Find where the given text appears and provide that cell's center as (x, y) coordinate. 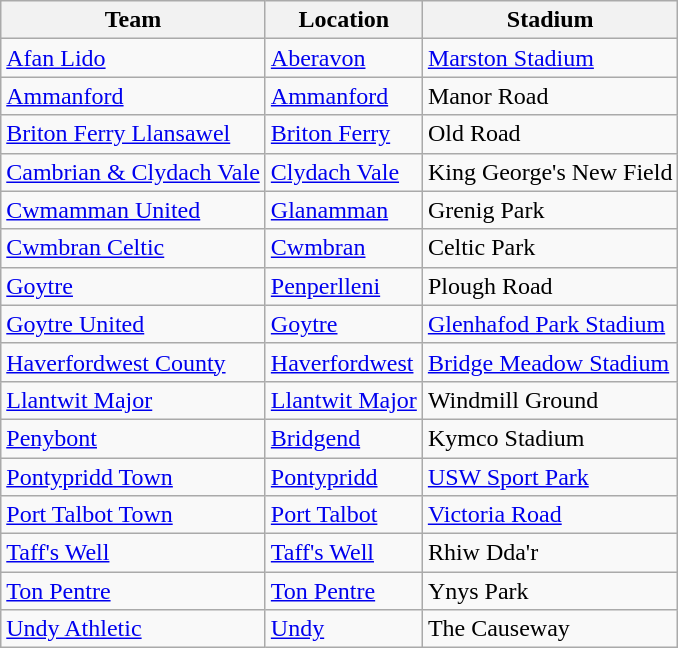
Pontypridd Town (134, 477)
Celtic Park (550, 248)
Undy (344, 629)
Penperlleni (344, 286)
Cwmamman United (134, 210)
Cambrian & Clydach Vale (134, 172)
Haverfordwest (344, 362)
Ynys Park (550, 591)
Location (344, 20)
Port Talbot Town (134, 515)
Penybont (134, 438)
Glanamman (344, 210)
Kymco Stadium (550, 438)
Bridgend (344, 438)
Clydach Vale (344, 172)
Old Road (550, 134)
The Causeway (550, 629)
Glenhafod Park Stadium (550, 324)
Briton Ferry (344, 134)
Goytre United (134, 324)
USW Sport Park (550, 477)
Marston Stadium (550, 58)
Afan Lido (134, 58)
Pontypridd (344, 477)
Undy Athletic (134, 629)
Cwmbran Celtic (134, 248)
Aberavon (344, 58)
King George's New Field (550, 172)
Stadium (550, 20)
Team (134, 20)
Victoria Road (550, 515)
Port Talbot (344, 515)
Rhiw Dda'r (550, 553)
Haverfordwest County (134, 362)
Bridge Meadow Stadium (550, 362)
Briton Ferry Llansawel (134, 134)
Grenig Park (550, 210)
Manor Road (550, 96)
Plough Road (550, 286)
Windmill Ground (550, 400)
Cwmbran (344, 248)
